Return (x, y) of the center of cell containing provided text 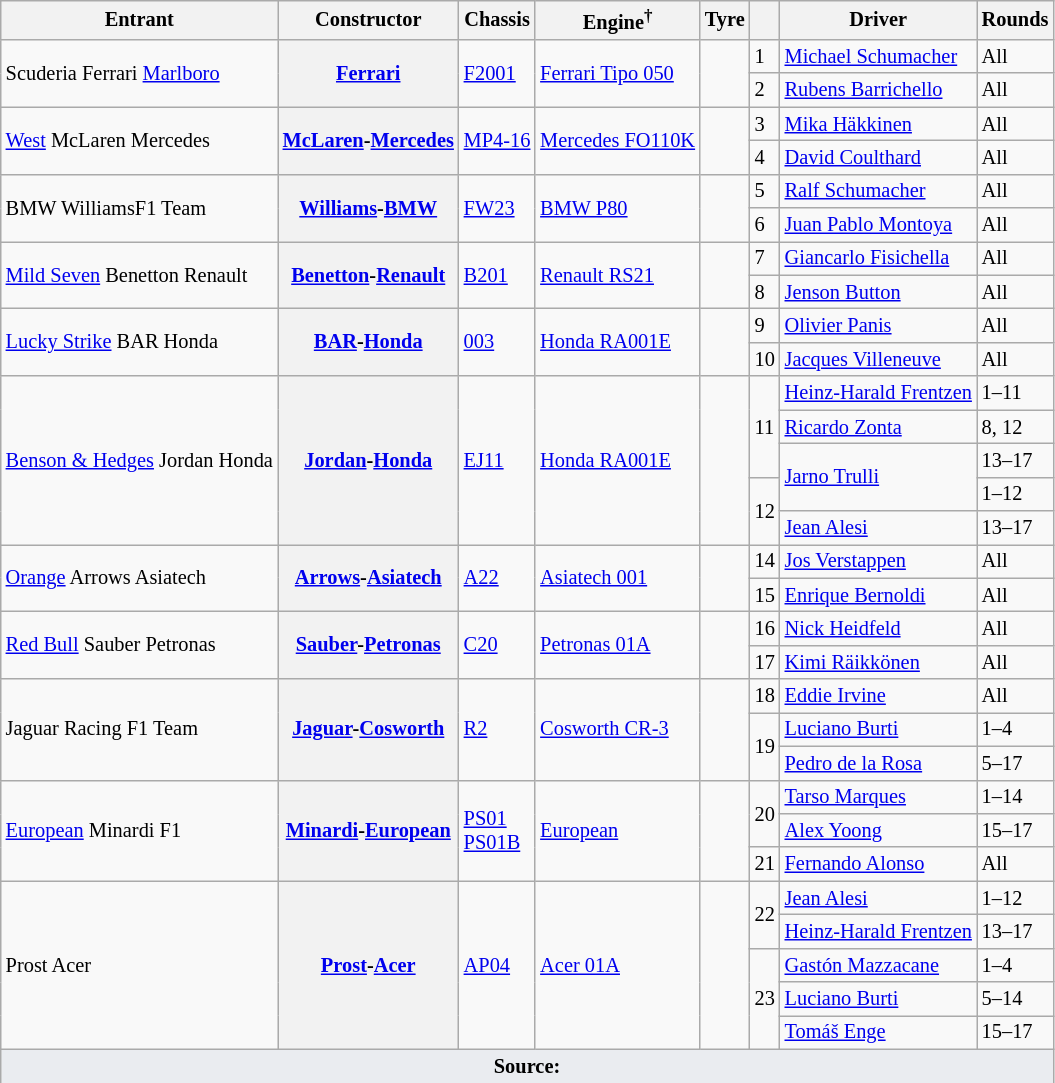
Source: (528, 1066)
Mercedes FO110K (618, 140)
Giancarlo Fisichella (878, 258)
18 (765, 696)
003 (498, 342)
Rubens Barrichello (878, 90)
BAR-Honda (368, 342)
R2 (498, 730)
Chassis (498, 20)
Olivier Panis (878, 326)
Jaguar Racing F1 Team (140, 730)
Jordan-Honda (368, 460)
1 (765, 56)
Gastón Mazzacane (878, 965)
22 (765, 914)
Engine† (618, 20)
PS01PS01B (498, 830)
Juan Pablo Montoya (878, 225)
European (618, 830)
C20 (498, 644)
15 (765, 595)
Renault RS21 (618, 274)
Petronas 01A (618, 644)
Ferrari Tipo 050 (618, 72)
11 (765, 426)
Ferrari (368, 72)
2 (765, 90)
21 (765, 864)
Benetton-Renault (368, 274)
17 (765, 662)
Asiatech 001 (618, 578)
Tomáš Enge (878, 1032)
Benson & Hedges Jordan Honda (140, 460)
Jenson Button (878, 292)
8 (765, 292)
Fernando Alonso (878, 864)
BMW WilliamsF1 Team (140, 208)
Mild Seven Benetton Renault (140, 274)
3 (765, 124)
Ralf Schumacher (878, 191)
FW23 (498, 208)
F2001 (498, 72)
EJ11 (498, 460)
12 (765, 510)
Jacques Villeneuve (878, 359)
Alex Yoong (878, 830)
4 (765, 157)
Ricardo Zonta (878, 427)
McLaren-Mercedes (368, 140)
Rounds (1016, 20)
9 (765, 326)
16 (765, 628)
Pedro de la Rosa (878, 763)
Driver (878, 20)
6 (765, 225)
5 (765, 191)
19 (765, 746)
European Minardi F1 (140, 830)
8, 12 (1016, 427)
B201 (498, 274)
1–11 (1016, 393)
Mika Häkkinen (878, 124)
10 (765, 359)
Minardi-European (368, 830)
Prost-Acer (368, 965)
Sauber-Petronas (368, 644)
Cosworth CR-3 (618, 730)
7 (765, 258)
20 (765, 814)
Nick Heidfeld (878, 628)
5–17 (1016, 763)
A22 (498, 578)
Entrant (140, 20)
Orange Arrows Asiatech (140, 578)
AP04 (498, 965)
14 (765, 561)
MP4-16 (498, 140)
Enrique Bernoldi (878, 595)
Acer 01A (618, 965)
BMW P80 (618, 208)
Arrows-Asiatech (368, 578)
Michael Schumacher (878, 56)
5–14 (1016, 999)
Jos Verstappen (878, 561)
Tyre (725, 20)
Constructor (368, 20)
1–14 (1016, 797)
David Coulthard (878, 157)
Scuderia Ferrari Marlboro (140, 72)
Prost Acer (140, 965)
Red Bull Sauber Petronas (140, 644)
Eddie Irvine (878, 696)
Lucky Strike BAR Honda (140, 342)
Williams-BMW (368, 208)
Tarso Marques (878, 797)
Jarno Trulli (878, 476)
Kimi Räikkönen (878, 662)
23 (765, 998)
Jaguar-Cosworth (368, 730)
West McLaren Mercedes (140, 140)
